Return the [X, Y] coordinate for the center point of the cell that contains the specified text.  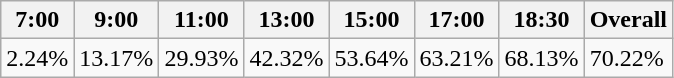
13:00 [286, 20]
42.32% [286, 58]
68.13% [542, 58]
15:00 [372, 20]
7:00 [38, 20]
9:00 [116, 20]
53.64% [372, 58]
13.17% [116, 58]
11:00 [202, 20]
2.24% [38, 58]
29.93% [202, 58]
Overall [628, 20]
17:00 [456, 20]
63.21% [456, 58]
18:30 [542, 20]
70.22% [628, 58]
